Return (X, Y) of the center of cell containing provided text 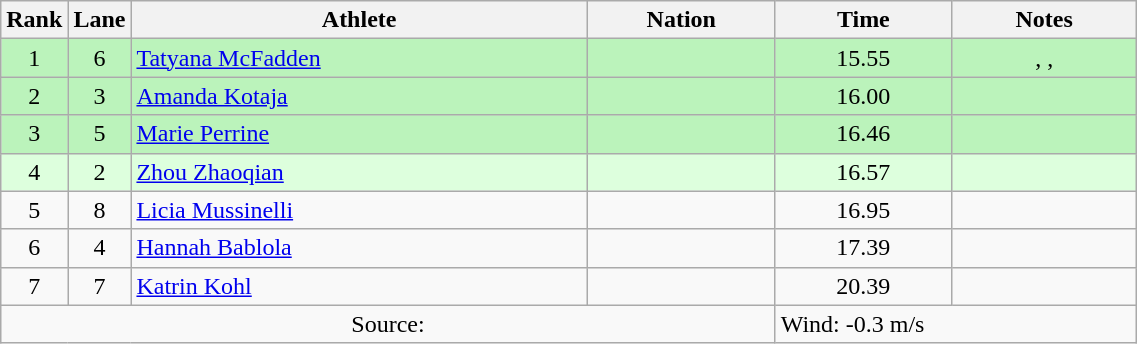
Marie Perrine (359, 134)
Hannah Bablola (359, 248)
Athlete (359, 20)
Nation (681, 20)
Licia Mussinelli (359, 210)
8 (100, 210)
16.46 (863, 134)
Zhou Zhaoqian (359, 172)
, , (1044, 58)
16.95 (863, 210)
Amanda Kotaja (359, 96)
Tatyana McFadden (359, 58)
16.57 (863, 172)
Source: (388, 324)
Wind: -0.3 m/s (956, 324)
15.55 (863, 58)
1 (34, 58)
Rank (34, 20)
Lane (100, 20)
17.39 (863, 248)
20.39 (863, 286)
Time (863, 20)
Katrin Kohl (359, 286)
16.00 (863, 96)
Notes (1044, 20)
